Pinpoint the cell where the given text exists, returning its (X, Y) midpoint coordinate. 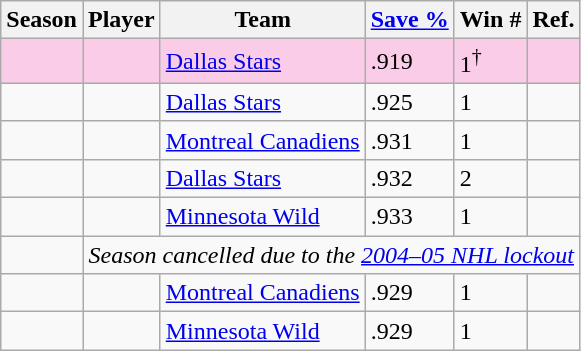
Season cancelled due to the 2004–05 NHL lockout (330, 255)
.919 (410, 62)
Player (121, 20)
.933 (410, 217)
Season (42, 20)
.932 (410, 178)
1† (490, 62)
Team (262, 20)
.925 (410, 102)
Ref. (554, 20)
2 (490, 178)
.931 (410, 140)
Save % (410, 20)
Win # (490, 20)
